Provide the [X, Y] coordinate of the cell's center where the given text is located.  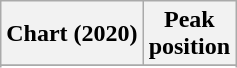
Chart (2020) [72, 34]
Peakposition [189, 34]
